Capture the cell that displays the provided text and extract its [x, y] central coordinate. 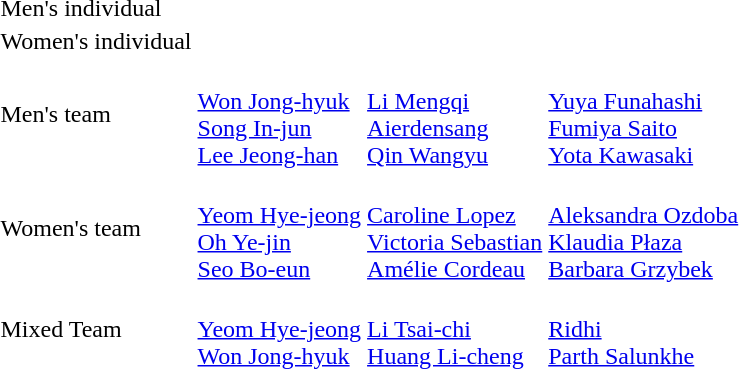
Won Jong-hyukSong In-junLee Jeong-han [280, 114]
Caroline LopezVictoria SebastianAmélie Cordeau [455, 228]
Li MengqiAierdensangQin Wangyu [455, 114]
Yeom Hye-jeongOh Ye-jinSeo Bo-eun [280, 228]
